Locate the cell with the specified text and output its (x, y) center coordinate. 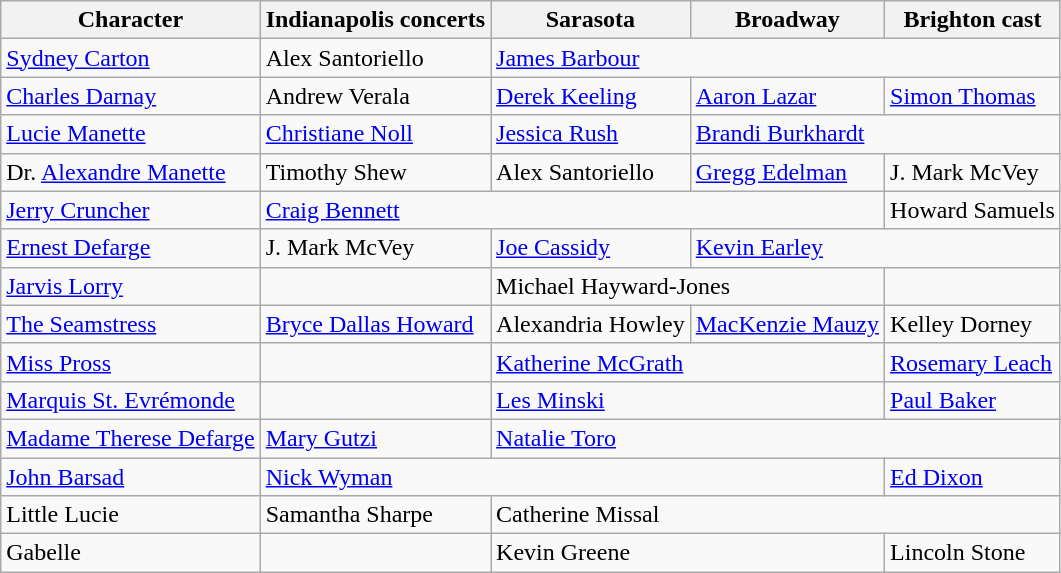
Gabelle (130, 553)
Sarasota (591, 20)
Kelley Dorney (973, 324)
Nick Wyman (572, 477)
Sydney Carton (130, 58)
Jerry Cruncher (130, 210)
Natalie Toro (776, 438)
Timothy Shew (375, 172)
Marquis St. Evrémonde (130, 400)
Rosemary Leach (973, 362)
Charles Darnay (130, 96)
James Barbour (776, 58)
Craig Bennett (572, 210)
John Barsad (130, 477)
Les Minski (688, 400)
Derek Keeling (591, 96)
Bryce Dallas Howard (375, 324)
Indianapolis concerts (375, 20)
Kevin Greene (688, 553)
Ernest Defarge (130, 248)
Christiane Noll (375, 134)
Lucie Manette (130, 134)
Character (130, 20)
Howard Samuels (973, 210)
Brighton cast (973, 20)
Miss Pross (130, 362)
Jarvis Lorry (130, 286)
Aaron Lazar (787, 96)
Alexandria Howley (591, 324)
MacKenzie Mauzy (787, 324)
Michael Hayward-Jones (688, 286)
Lincoln Stone (973, 553)
Simon Thomas (973, 96)
Kevin Earley (875, 248)
Dr. Alexandre Manette (130, 172)
Andrew Verala (375, 96)
Brandi Burkhardt (875, 134)
Mary Gutzi (375, 438)
The Seamstress (130, 324)
Jessica Rush (591, 134)
Joe Cassidy (591, 248)
Madame Therese Defarge (130, 438)
Ed Dixon (973, 477)
Samantha Sharpe (375, 515)
Catherine Missal (776, 515)
Katherine McGrath (688, 362)
Broadway (787, 20)
Gregg Edelman (787, 172)
Little Lucie (130, 515)
Paul Baker (973, 400)
